Search for the cell housing the specified text and yield its (x, y) center coordinate. 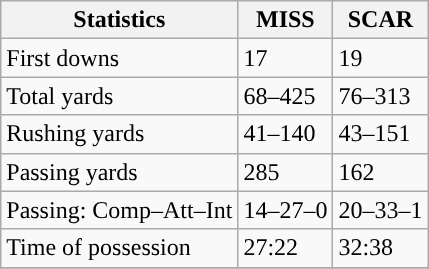
27:22 (286, 248)
Time of possession (120, 248)
Passing yards (120, 172)
14–27–0 (286, 210)
68–425 (286, 96)
Rushing yards (120, 134)
285 (286, 172)
32:38 (380, 248)
SCAR (380, 20)
162 (380, 172)
76–313 (380, 96)
Total yards (120, 96)
17 (286, 58)
Statistics (120, 20)
41–140 (286, 134)
43–151 (380, 134)
Passing: Comp–Att–Int (120, 210)
19 (380, 58)
MISS (286, 20)
20–33–1 (380, 210)
First downs (120, 58)
